Detect which cell encompasses the target text, then output its [X, Y] center coordinate. 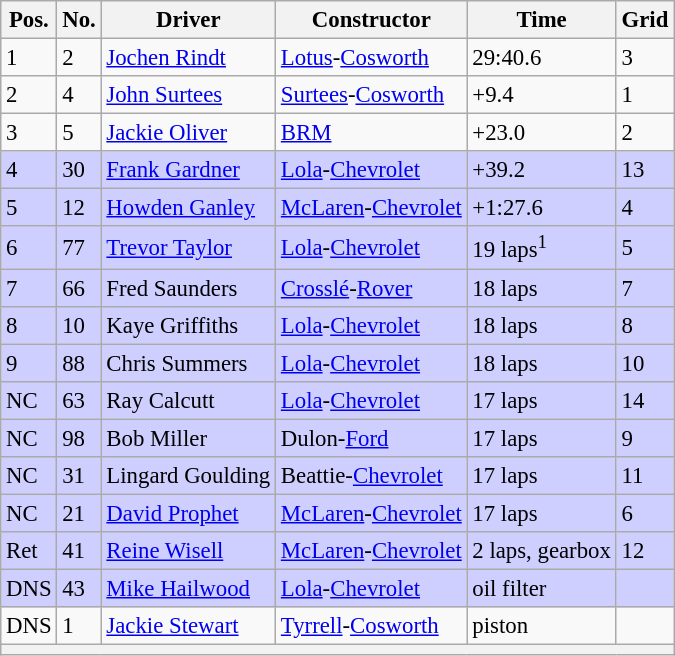
Lingard Goulding [188, 476]
Jochen Rindt [188, 58]
11 [644, 476]
21 [79, 513]
Lotus-Cosworth [372, 58]
77 [79, 247]
30 [79, 170]
David Prophet [188, 513]
Ret [29, 551]
Jackie Stewart [188, 626]
88 [79, 363]
Bob Miller [188, 438]
John Surtees [188, 95]
Jackie Oliver [188, 133]
+23.0 [542, 133]
Constructor [372, 20]
Chris Summers [188, 363]
63 [79, 400]
Kaye Griffiths [188, 325]
Dulon-Ford [372, 438]
Trevor Taylor [188, 247]
Surtees-Cosworth [372, 95]
No. [79, 20]
Driver [188, 20]
Crosslé-Rover [372, 288]
Ray Calcutt [188, 400]
43 [79, 588]
41 [79, 551]
19 laps1 [542, 247]
29:40.6 [542, 58]
Beattie-Chevrolet [372, 476]
Tyrrell-Cosworth [372, 626]
piston [542, 626]
98 [79, 438]
Frank Gardner [188, 170]
31 [79, 476]
+1:27.6 [542, 208]
2 laps, gearbox [542, 551]
+9.4 [542, 95]
Time [542, 20]
13 [644, 170]
Mike Hailwood [188, 588]
Grid [644, 20]
BRM [372, 133]
Reine Wisell [188, 551]
66 [79, 288]
Howden Ganley [188, 208]
14 [644, 400]
+39.2 [542, 170]
Pos. [29, 20]
Fred Saunders [188, 288]
oil filter [542, 588]
